Output the [X, Y] coordinate of the center of the cell containing the given text.  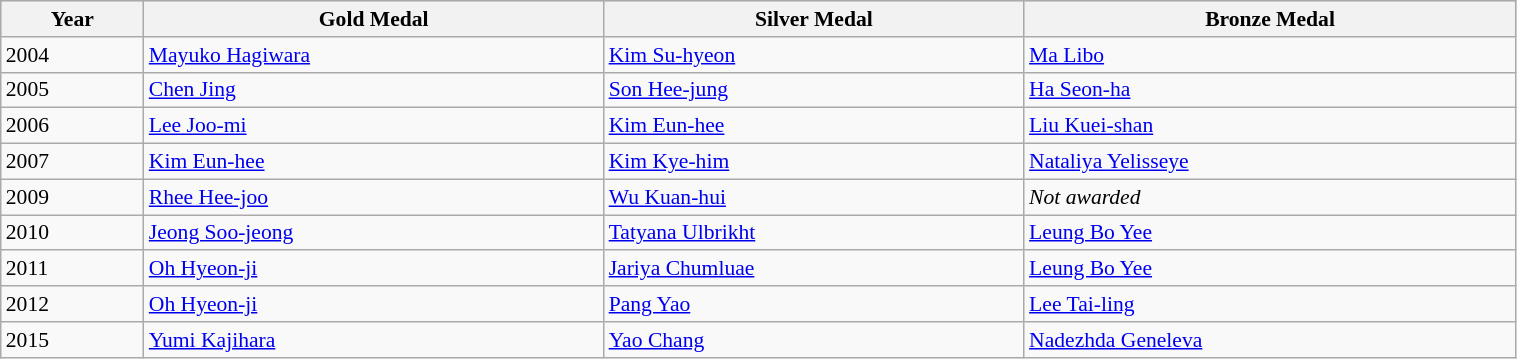
Nadezhda Geneleva [1270, 340]
Kim Su-hyeon [814, 55]
Liu Kuei-shan [1270, 126]
Wu Kuan-hui [814, 197]
Chen Jing [374, 90]
Silver Medal [814, 19]
Nataliya Yelisseye [1270, 162]
2012 [72, 304]
2009 [72, 197]
2004 [72, 55]
2006 [72, 126]
Lee Joo-mi [374, 126]
Not awarded [1270, 197]
2010 [72, 233]
Gold Medal [374, 19]
Ma Libo [1270, 55]
Kim Kye-him [814, 162]
Lee Tai-ling [1270, 304]
Jeong Soo-jeong [374, 233]
Yumi Kajihara [374, 340]
2007 [72, 162]
Mayuko Hagiwara [374, 55]
Son Hee-jung [814, 90]
Pang Yao [814, 304]
Tatyana Ulbrikht [814, 233]
2015 [72, 340]
Ha Seon-ha [1270, 90]
2005 [72, 90]
Bronze Medal [1270, 19]
Rhee Hee-joo [374, 197]
Yao Chang [814, 340]
2011 [72, 269]
Year [72, 19]
Jariya Chumluae [814, 269]
